Return [X, Y] of the center of cell containing provided text 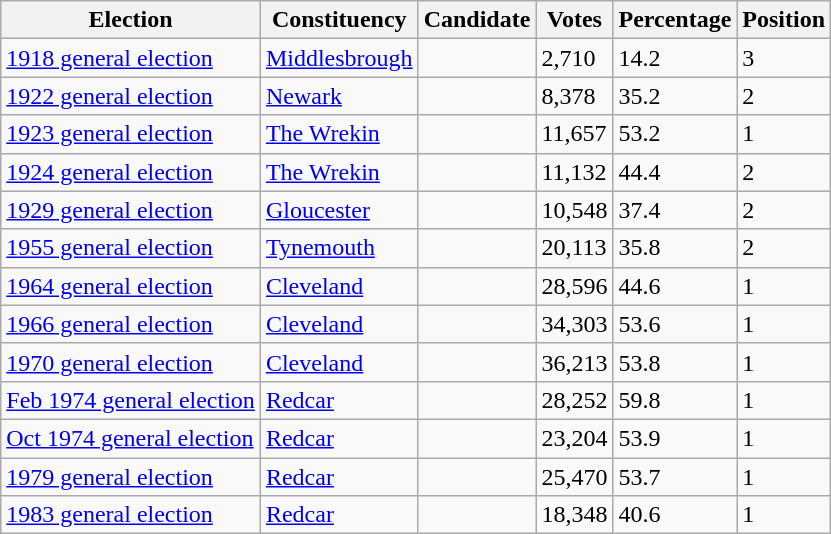
36,213 [574, 362]
Constituency [339, 20]
37.4 [675, 210]
34,303 [574, 324]
1966 general election [131, 324]
18,348 [574, 515]
11,657 [574, 134]
53.6 [675, 324]
Votes [574, 20]
1923 general election [131, 134]
14.2 [675, 58]
1955 general election [131, 248]
Tynemouth [339, 248]
53.8 [675, 362]
35.8 [675, 248]
1979 general election [131, 477]
53.9 [675, 438]
10,548 [574, 210]
1983 general election [131, 515]
44.6 [675, 286]
1924 general election [131, 172]
25,470 [574, 477]
Percentage [675, 20]
1918 general election [131, 58]
3 [784, 58]
Gloucester [339, 210]
Candidate [477, 20]
44.4 [675, 172]
Middlesbrough [339, 58]
59.8 [675, 400]
Newark [339, 96]
Election [131, 20]
11,132 [574, 172]
8,378 [574, 96]
20,113 [574, 248]
2,710 [574, 58]
Oct 1974 general election [131, 438]
Position [784, 20]
1964 general election [131, 286]
1970 general election [131, 362]
23,204 [574, 438]
40.6 [675, 515]
1929 general election [131, 210]
28,252 [574, 400]
28,596 [574, 286]
53.7 [675, 477]
1922 general election [131, 96]
Feb 1974 general election [131, 400]
53.2 [675, 134]
35.2 [675, 96]
